Return (x, y) of the center of cell containing provided text 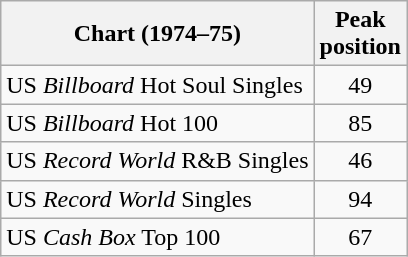
Peakposition (360, 34)
85 (360, 123)
67 (360, 237)
49 (360, 85)
US Record World R&B Singles (158, 161)
46 (360, 161)
Chart (1974–75) (158, 34)
US Record World Singles (158, 199)
94 (360, 199)
US Cash Box Top 100 (158, 237)
US Billboard Hot 100 (158, 123)
US Billboard Hot Soul Singles (158, 85)
